For the text-containing cell, return its midpoint in (x, y) coordinate format. 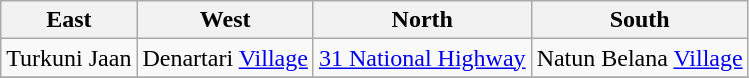
Turkuni Jaan (69, 58)
East (69, 20)
North (422, 20)
Denartari Village (225, 58)
31 National Highway (422, 58)
Natun Belana Village (640, 58)
South (640, 20)
West (225, 20)
